Extract the (X, Y) coordinate from the center of the cell holding the provided text.  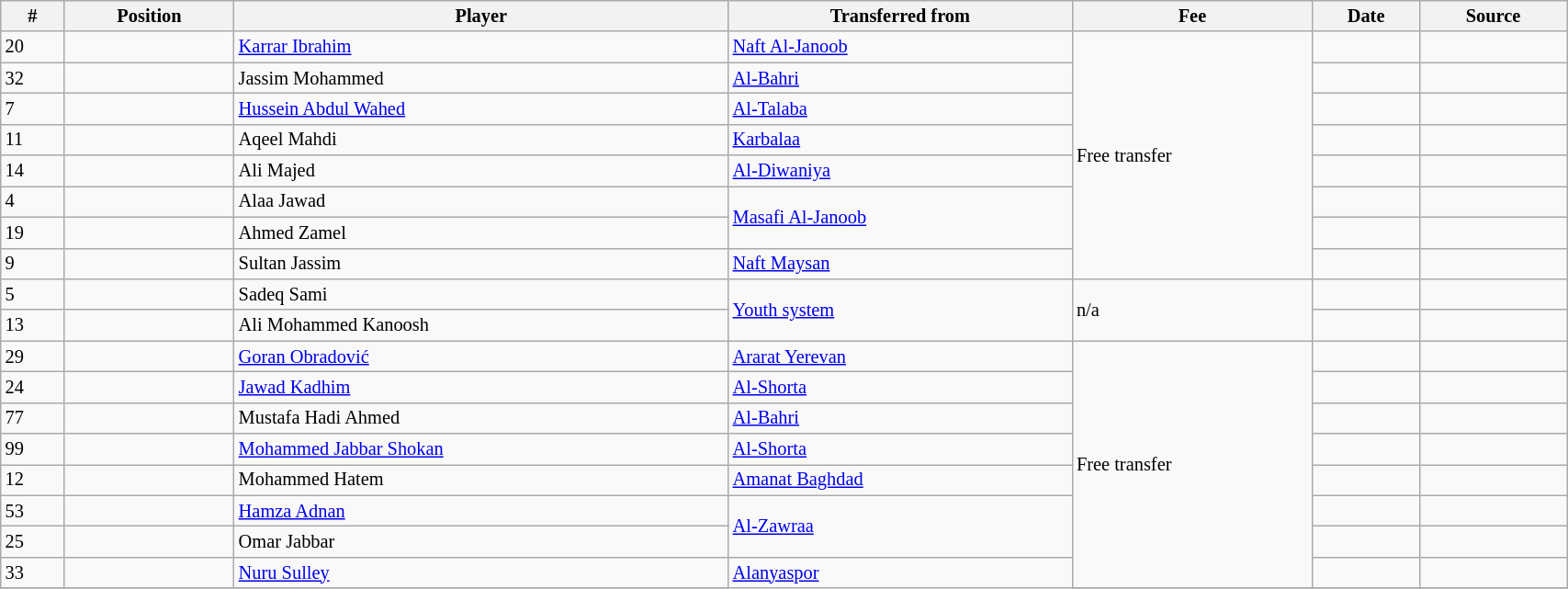
Date (1367, 16)
Nuru Sulley (481, 572)
5 (33, 294)
4 (33, 201)
Mohammed Jabbar Shokan (481, 449)
14 (33, 171)
Mohammed Hatem (481, 480)
Jassim Mohammed (481, 78)
Al-Diwaniya (900, 171)
Sultan Jassim (481, 264)
Ali Mohammed Kanoosh (481, 325)
# (33, 16)
25 (33, 541)
29 (33, 357)
Sadeq Sami (481, 294)
Hussein Abdul Wahed (481, 108)
Player (481, 16)
Amanat Baghdad (900, 480)
33 (33, 572)
Goran Obradović (481, 357)
Aqeel Mahdi (481, 140)
Position (149, 16)
Masafi Al-Janoob (900, 217)
19 (33, 232)
Transferred from (900, 16)
11 (33, 140)
Alanyaspor (900, 572)
Mustafa Hadi Ahmed (481, 418)
Jawad Kadhim (481, 387)
99 (33, 449)
12 (33, 480)
Omar Jabbar (481, 541)
Ahmed Zamel (481, 232)
Hamza Adnan (481, 511)
53 (33, 511)
Ali Majed (481, 171)
Source (1493, 16)
Naft Al-Janoob (900, 47)
32 (33, 78)
Naft Maysan (900, 264)
9 (33, 264)
Alaa Jawad (481, 201)
Youth system (900, 309)
Al-Zawraa (900, 526)
Al-Talaba (900, 108)
77 (33, 418)
Karrar Ibrahim (481, 47)
n/a (1192, 309)
Karbalaa (900, 140)
13 (33, 325)
24 (33, 387)
Ararat Yerevan (900, 357)
7 (33, 108)
20 (33, 47)
Fee (1192, 16)
